Output the (X, Y) coordinate of the center of the cell containing the given text.  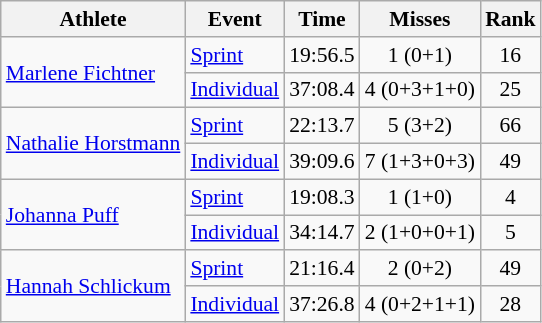
Athlete (94, 19)
Marlene Fichtner (94, 72)
37:26.8 (322, 304)
Johanna Puff (94, 214)
5 (510, 233)
Nathalie Horstmann (94, 144)
Event (234, 19)
4 (510, 197)
16 (510, 55)
39:09.6 (322, 162)
7 (1+3+0+3) (420, 162)
21:16.4 (322, 269)
1 (0+1) (420, 55)
5 (3+2) (420, 126)
Rank (510, 19)
Hannah Schlickum (94, 286)
22:13.7 (322, 126)
37:08.4 (322, 90)
4 (0+2+1+1) (420, 304)
19:08.3 (322, 197)
34:14.7 (322, 233)
4 (0+3+1+0) (420, 90)
1 (1+0) (420, 197)
25 (510, 90)
19:56.5 (322, 55)
2 (0+2) (420, 269)
2 (1+0+0+1) (420, 233)
Misses (420, 19)
28 (510, 304)
Time (322, 19)
66 (510, 126)
